Scan for the cell matching the given text and deliver its [X, Y] coordinate at center. 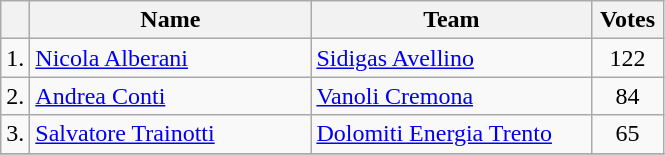
Andrea Conti [170, 96]
Sidigas Avellino [452, 58]
Team [452, 20]
Salvatore Trainotti [170, 134]
Dolomiti Energia Trento [452, 134]
Vanoli Cremona [452, 96]
Nicola Alberani [170, 58]
65 [628, 134]
3. [16, 134]
2. [16, 96]
122 [628, 58]
Name [170, 20]
Votes [628, 20]
1. [16, 58]
84 [628, 96]
